From the cell containing the given text, extract its center point as (x, y) coordinate. 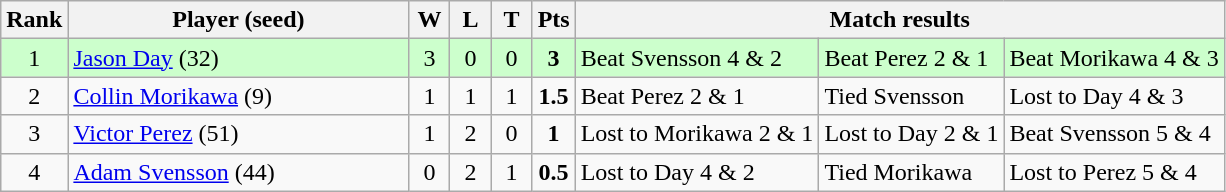
Adam Svensson (44) (238, 172)
L (470, 20)
Tied Svensson (912, 96)
Lost to Morikawa 2 & 1 (697, 134)
W (430, 20)
Beat Svensson 4 & 2 (697, 58)
Beat Svensson 5 & 4 (1114, 134)
Beat Morikawa 4 & 3 (1114, 58)
T (512, 20)
Lost to Day 2 & 1 (912, 134)
Pts (554, 20)
Lost to Perez 5 & 4 (1114, 172)
Tied Morikawa (912, 172)
Victor Perez (51) (238, 134)
Jason Day (32) (238, 58)
Lost to Day 4 & 3 (1114, 96)
Rank (34, 20)
Player (seed) (238, 20)
1.5 (554, 96)
4 (34, 172)
Match results (900, 20)
Collin Morikawa (9) (238, 96)
0.5 (554, 172)
Lost to Day 4 & 2 (697, 172)
